Scan for the cell matching the given text and deliver its [X, Y] coordinate at center. 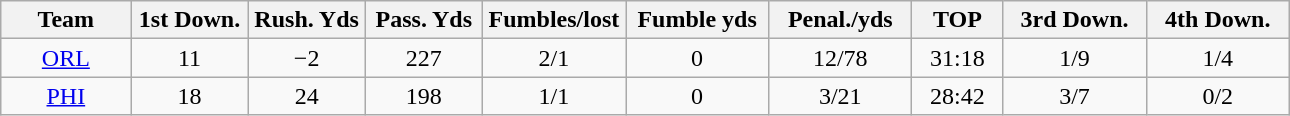
11 [190, 58]
1/4 [1218, 58]
1st Down. [190, 20]
Fumbles/lost [554, 20]
Team [66, 20]
12/78 [840, 58]
4th Down. [1218, 20]
2/1 [554, 58]
−2 [306, 58]
1/1 [554, 96]
198 [424, 96]
18 [190, 96]
227 [424, 58]
3rd Down. [1074, 20]
0/2 [1218, 96]
3/21 [840, 96]
1/9 [1074, 58]
Rush. Yds [306, 20]
31:18 [958, 58]
Fumble yds [698, 20]
TOP [958, 20]
Penal./yds [840, 20]
24 [306, 96]
PHI [66, 96]
Pass. Yds [424, 20]
ORL [66, 58]
3/7 [1074, 96]
28:42 [958, 96]
